From the cell containing the given text, extract its center point as (x, y) coordinate. 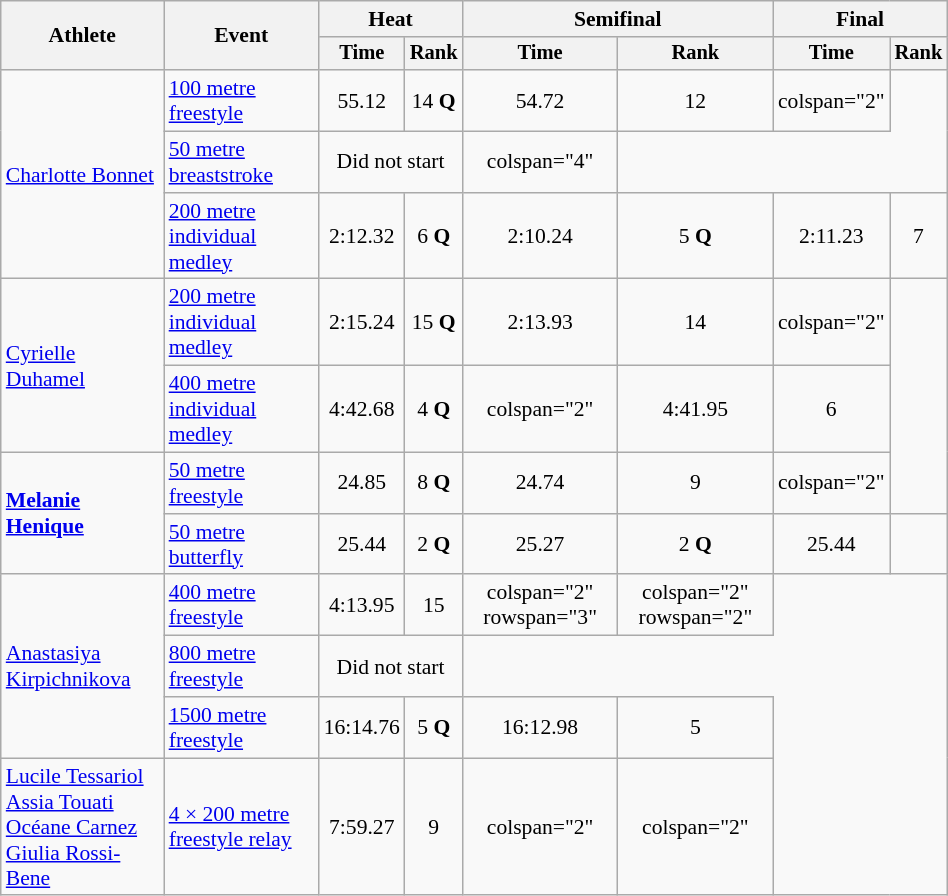
Melanie Henique (82, 514)
Final (860, 19)
7:59.27 (362, 827)
7 (919, 236)
50 metre freestyle (242, 484)
1500 metre freestyle (242, 728)
15 Q (434, 322)
2:10.24 (540, 236)
4 Q (434, 410)
Semifinal (617, 19)
Lucile TessariolAssia Touati Océane CarnezGiulia Rossi-Bene (82, 827)
55.12 (362, 100)
15 (434, 606)
2:13.93 (540, 322)
400 metre individual medley (242, 410)
8 Q (434, 484)
25.27 (540, 544)
6 Q (434, 236)
2:11.23 (832, 236)
Cyrielle Duhamel (82, 366)
6 (832, 410)
5 (696, 728)
2:12.32 (362, 236)
Anastasiya Kirpichnikova (82, 666)
16:12.98 (540, 728)
14 (696, 322)
colspan="2" rowspan="2" (696, 606)
54.72 (540, 100)
800 metre freestyle (242, 666)
2:15.24 (362, 322)
400 metre freestyle (242, 606)
50 metre butterfly (242, 544)
4:42.68 (362, 410)
colspan="2" rowspan="3" (540, 606)
4:41.95 (696, 410)
4:13.95 (362, 606)
Event (242, 36)
24.74 (540, 484)
colspan="4" (540, 162)
Charlotte Bonnet (82, 174)
Athlete (82, 36)
16:14.76 (362, 728)
12 (696, 100)
Heat (391, 19)
50 metre breaststroke (242, 162)
24.85 (362, 484)
100 metre freestyle (242, 100)
4 × 200 metre freestyle relay (242, 827)
14 Q (434, 100)
